Determine the [X, Y] coordinate at the center of the cell enclosing the given text.  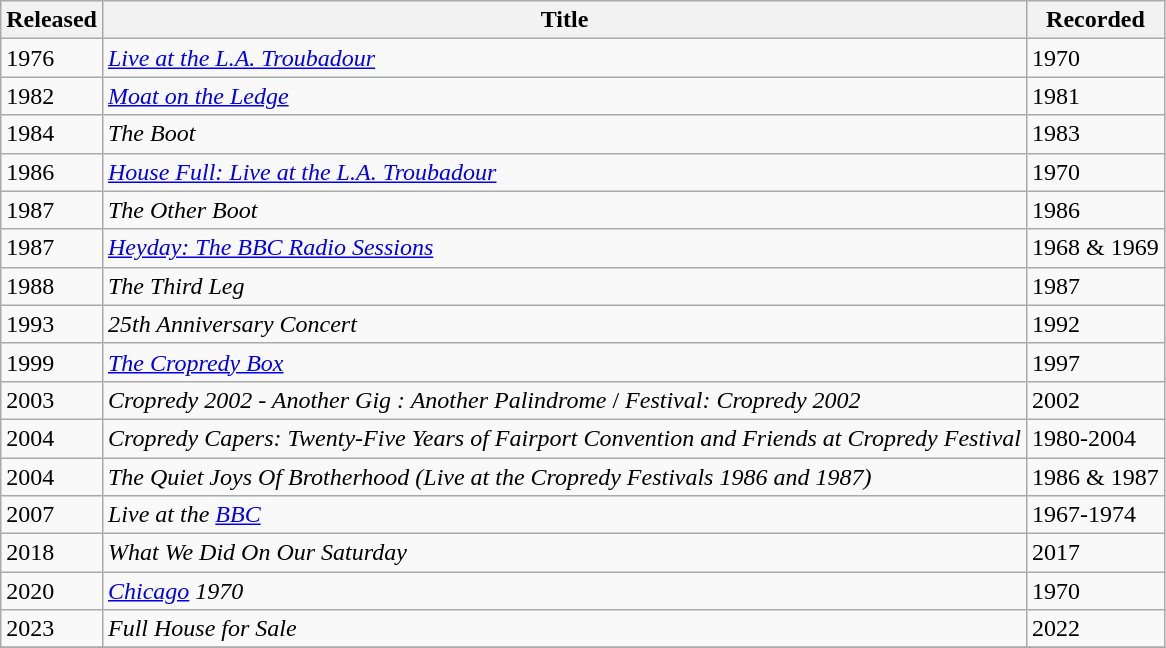
House Full: Live at the L.A. Troubadour [564, 172]
1983 [1096, 134]
1986 & 1987 [1096, 477]
Title [564, 20]
Live at the L.A. Troubadour [564, 58]
1981 [1096, 96]
1982 [52, 96]
25th Anniversary Concert [564, 324]
What We Did On Our Saturday [564, 553]
1997 [1096, 362]
2018 [52, 553]
2023 [52, 629]
1984 [52, 134]
Heyday: The BBC Radio Sessions [564, 248]
2017 [1096, 553]
1993 [52, 324]
The Quiet Joys Of Brotherhood (Live at the Cropredy Festivals 1986 and 1987) [564, 477]
1967-1974 [1096, 515]
Cropredy Capers: Twenty-Five Years of Fairport Convention and Friends at Cropredy Festival [564, 438]
1999 [52, 362]
The Other Boot [564, 210]
1980-2004 [1096, 438]
2002 [1096, 400]
1992 [1096, 324]
2020 [52, 591]
Released [52, 20]
Moat on the Ledge [564, 96]
The Third Leg [564, 286]
1988 [52, 286]
Chicago 1970 [564, 591]
2007 [52, 515]
The Boot [564, 134]
The Cropredy Box [564, 362]
2003 [52, 400]
Cropredy 2002 - Another Gig : Another Palindrome / Festival: Cropredy 2002 [564, 400]
Live at the BBC [564, 515]
Full House for Sale [564, 629]
2022 [1096, 629]
1968 & 1969 [1096, 248]
Recorded [1096, 20]
1976 [52, 58]
